Locate the cell with the specified text and output its [x, y] center coordinate. 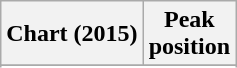
Peakposition [189, 34]
Chart (2015) [72, 34]
